Identify which cell holds the provided text, then report its (X, Y) central coordinate. 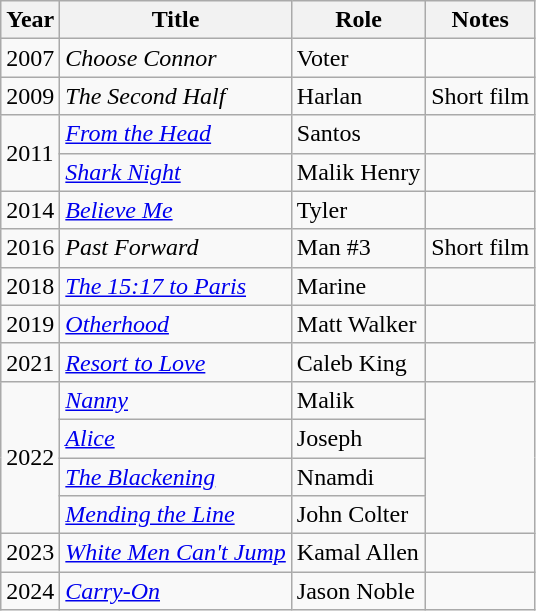
Marine (358, 286)
John Colter (358, 515)
Jason Noble (358, 591)
Joseph (358, 438)
Malik Henry (358, 172)
2019 (30, 324)
Resort to Love (176, 362)
Shark Night (176, 172)
White Men Can't Jump (176, 553)
Past Forward (176, 248)
2011 (30, 153)
Role (358, 20)
Alice (176, 438)
From the Head (176, 134)
Voter (358, 58)
Man #3 (358, 248)
Kamal Allen (358, 553)
Harlan (358, 96)
The Second Half (176, 96)
The Blackening (176, 477)
2016 (30, 248)
2023 (30, 553)
Nnamdi (358, 477)
Choose Connor (176, 58)
Caleb King (358, 362)
2018 (30, 286)
Carry-On (176, 591)
Tyler (358, 210)
Year (30, 20)
Nanny (176, 400)
2022 (30, 457)
Malik (358, 400)
2024 (30, 591)
Title (176, 20)
2007 (30, 58)
2009 (30, 96)
The 15:17 to Paris (176, 286)
Notes (480, 20)
Mending the Line (176, 515)
Santos (358, 134)
Believe Me (176, 210)
Otherhood (176, 324)
2021 (30, 362)
Matt Walker (358, 324)
2014 (30, 210)
